Identify which cell holds the provided text, then report its (X, Y) central coordinate. 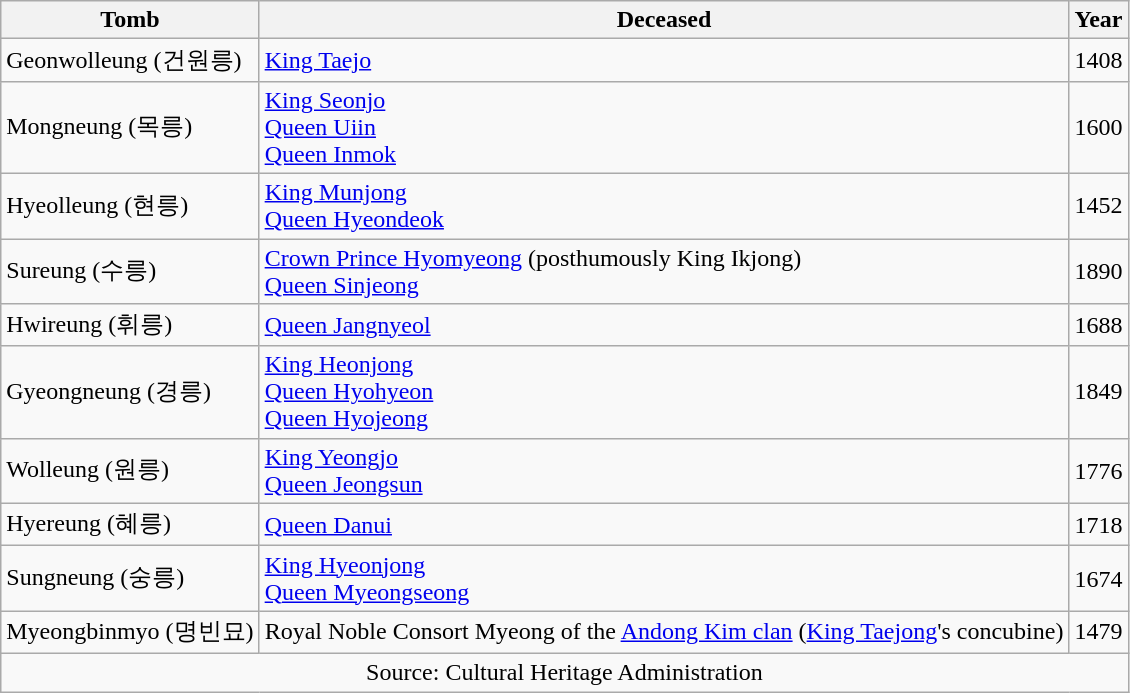
King SeonjoQueen UiinQueen Inmok (664, 127)
Sureung (수릉) (130, 270)
1776 (1098, 470)
Queen Jangnyeol (664, 326)
1688 (1098, 326)
Hyereung (혜릉) (130, 524)
1408 (1098, 60)
Geonwolleung (건원릉) (130, 60)
Source: Cultural Heritage Administration (564, 672)
Queen Danui (664, 524)
King HeonjongQueen Hyohyeon Queen Hyojeong (664, 392)
Wolleung (원릉) (130, 470)
Hwireung (휘릉) (130, 326)
Mongneung (목릉) (130, 127)
Royal Noble Consort Myeong of the Andong Kim clan (King Taejong's concubine) (664, 632)
Tomb (130, 20)
Deceased (664, 20)
1718 (1098, 524)
1452 (1098, 206)
1600 (1098, 127)
1674 (1098, 578)
King YeongjoQueen Jeongsun (664, 470)
King HyeonjongQueen Myeongseong (664, 578)
Crown Prince Hyomyeong (posthumously King Ikjong)Queen Sinjeong (664, 270)
Gyeongneung (경릉) (130, 392)
King Munjong Queen Hyeondeok (664, 206)
Hyeolleung (현릉) (130, 206)
Year (1098, 20)
1890 (1098, 270)
1849 (1098, 392)
Sungneung (숭릉) (130, 578)
1479 (1098, 632)
Myeongbinmyo (명빈묘) (130, 632)
King Taejo (664, 60)
